Search for the cell housing the specified text and yield its [x, y] center coordinate. 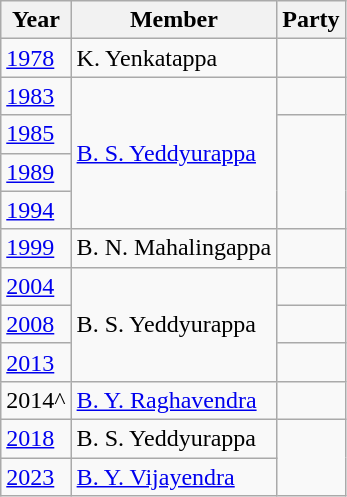
1978 [36, 58]
Year [36, 20]
2018 [36, 438]
2023 [36, 477]
1985 [36, 134]
2004 [36, 286]
B. N. Mahalingappa [174, 248]
2013 [36, 362]
2014^ [36, 400]
B. Y. Raghavendra [174, 400]
K. Yenkatappa [174, 58]
Member [174, 20]
B. Y. Vijayendra [174, 477]
2008 [36, 324]
1994 [36, 210]
1999 [36, 248]
1989 [36, 172]
Party [311, 20]
1983 [36, 96]
